Search for the cell housing the specified text and yield its (X, Y) center coordinate. 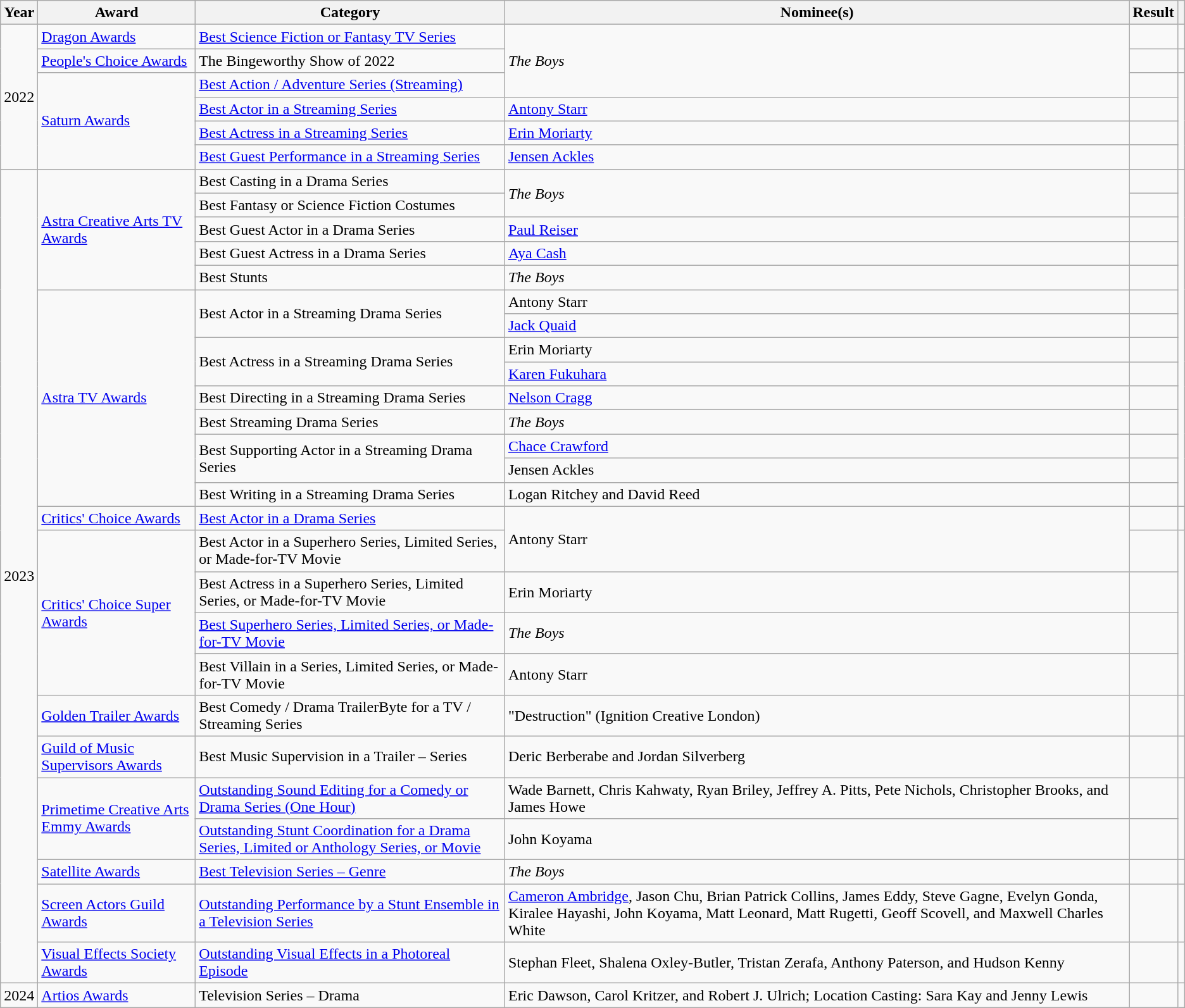
Eric Dawson, Carol Kritzer, and Robert J. Ulrich; Location Casting: Sara Kay and Jenny Lewis (817, 995)
Outstanding Performance by a Stunt Ensemble in a Television Series (351, 913)
Best Streaming Drama Series (351, 422)
Satellite Awards (116, 872)
Outstanding Stunt Coordination for a Drama Series, Limited or Anthology Series, or Movie (351, 839)
Golden Trailer Awards (116, 715)
Best Comedy / Drama TrailerByte for a TV / Streaming Series (351, 715)
2024 (19, 995)
Best Guest Actress in a Drama Series (351, 253)
Best Actor in a Streaming Series (351, 109)
Astra TV Awards (116, 399)
Best Action / Adventure Series (Streaming) (351, 85)
Best Stunts (351, 277)
Best Music Supervision in a Trailer – Series (351, 757)
Best Casting in a Drama Series (351, 181)
Best Actress in a Superhero Series, Limited Series, or Made-for-TV Movie (351, 592)
Paul Reiser (817, 229)
Best Guest Actor in a Drama Series (351, 229)
Best Fantasy or Science Fiction Costumes (351, 205)
Critics' Choice Super Awards (116, 613)
Dragon Awards (116, 37)
Best Science Fiction or Fantasy TV Series (351, 37)
Deric Berberabe and Jordan Silverberg (817, 757)
Best Television Series – Genre (351, 872)
Award (116, 13)
Best Actress in a Streaming Series (351, 133)
Screen Actors Guild Awards (116, 913)
Outstanding Sound Editing for a Comedy or Drama Series (One Hour) (351, 797)
Critics' Choice Awards (116, 518)
Astra Creative Arts TV Awards (116, 229)
Nominee(s) (817, 13)
Best Villain in a Series, Limited Series, or Made-for-TV Movie (351, 675)
Logan Ritchey and David Reed (817, 494)
2022 (19, 97)
Wade Barnett, Chris Kahwaty, Ryan Briley, Jeffrey A. Pitts, Pete Nichols, Christopher Brooks, and James Howe (817, 797)
Television Series – Drama (351, 995)
Stephan Fleet, Shalena Oxley-Butler, Tristan Zerafa, Anthony Paterson, and Hudson Kenny (817, 963)
Best Writing in a Streaming Drama Series (351, 494)
Outstanding Visual Effects in a Photoreal Episode (351, 963)
Category (351, 13)
Best Actor in a Superhero Series, Limited Series, or Made-for-TV Movie (351, 551)
Best Superhero Series, Limited Series, or Made-for-TV Movie (351, 633)
People's Choice Awards (116, 61)
Visual Effects Society Awards (116, 963)
Primetime Creative Arts Emmy Awards (116, 818)
Nelson Cragg (817, 398)
Chace Crawford (817, 446)
Best Directing in a Streaming Drama Series (351, 398)
Artios Awards (116, 995)
The Bingeworthy Show of 2022 (351, 61)
Result (1153, 13)
"Destruction" (Ignition Creative London) (817, 715)
Best Actress in a Streaming Drama Series (351, 362)
Karen Fukuhara (817, 374)
Best Supporting Actor in a Streaming Drama Series (351, 458)
Guild of Music Supervisors Awards (116, 757)
Aya Cash (817, 253)
2023 (19, 576)
Saturn Awards (116, 121)
Jack Quaid (817, 326)
Best Actor in a Streaming Drama Series (351, 314)
Year (19, 13)
John Koyama (817, 839)
Best Guest Performance in a Streaming Series (351, 157)
Best Actor in a Drama Series (351, 518)
